Return (X, Y) of the center of cell containing provided text 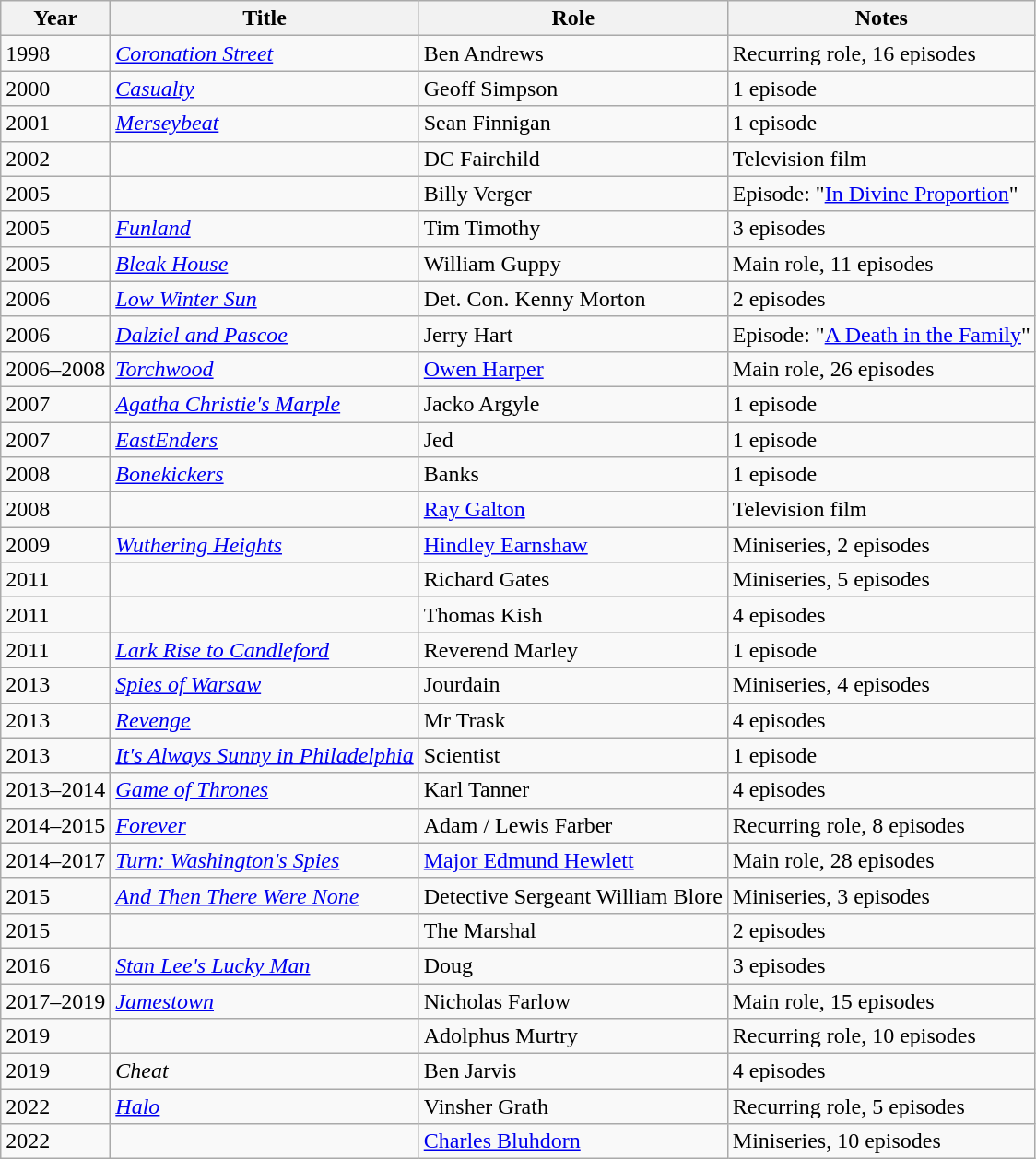
Coronation Street (265, 53)
William Guppy (573, 264)
Revenge (265, 720)
EastEnders (265, 440)
Spies of Warsaw (265, 685)
Recurring role, 10 episodes (881, 1036)
Low Winter Sun (265, 299)
Vinsher Grath (573, 1106)
Halo (265, 1106)
Wuthering Heights (265, 545)
Nicholas Farlow (573, 1000)
Title (265, 18)
Detective Sergeant William Blore (573, 895)
Ray Galton (573, 510)
Main role, 26 episodes (881, 369)
Billy Verger (573, 194)
Episode: "A Death in the Family" (881, 334)
Owen Harper (573, 369)
Game of Thrones (265, 790)
Jerry Hart (573, 334)
2009 (55, 545)
Geoff Simpson (573, 89)
Forever (265, 825)
Recurring role, 8 episodes (881, 825)
Miniseries, 2 episodes (881, 545)
Miniseries, 10 episodes (881, 1141)
Reverend Marley (573, 650)
Tim Timothy (573, 229)
Notes (881, 18)
Main role, 11 episodes (881, 264)
Dalziel and Pascoe (265, 334)
Jacko Argyle (573, 404)
Merseybeat (265, 124)
Miniseries, 4 episodes (881, 685)
Turn: Washington's Spies (265, 860)
2013–2014 (55, 790)
Jourdain (573, 685)
Sean Finnigan (573, 124)
Agatha Christie's Marple (265, 404)
Major Edmund Hewlett (573, 860)
Banks (573, 475)
Lark Rise to Candleford (265, 650)
Jamestown (265, 1000)
Torchwood (265, 369)
Scientist (573, 755)
Hindley Earnshaw (573, 545)
Casualty (265, 89)
Cheat (265, 1071)
Karl Tanner (573, 790)
1998 (55, 53)
Miniseries, 5 episodes (881, 580)
Doug (573, 965)
Stan Lee's Lucky Man (265, 965)
2014–2017 (55, 860)
Ben Jarvis (573, 1071)
Richard Gates (573, 580)
Thomas Kish (573, 615)
Year (55, 18)
Adolphus Murtry (573, 1036)
2000 (55, 89)
Bonekickers (265, 475)
Adam / Lewis Farber (573, 825)
And Then There Were None (265, 895)
Charles Bluhdorn (573, 1141)
Role (573, 18)
2001 (55, 124)
2002 (55, 159)
Mr Trask (573, 720)
2006–2008 (55, 369)
Episode: "In Divine Proportion" (881, 194)
2017–2019 (55, 1000)
Funland (265, 229)
Main role, 15 episodes (881, 1000)
Bleak House (265, 264)
Det. Con. Kenny Morton (573, 299)
Main role, 28 episodes (881, 860)
Recurring role, 16 episodes (881, 53)
Miniseries, 3 episodes (881, 895)
DC Fairchild (573, 159)
2016 (55, 965)
2014–2015 (55, 825)
Jed (573, 440)
It's Always Sunny in Philadelphia (265, 755)
The Marshal (573, 930)
Ben Andrews (573, 53)
Recurring role, 5 episodes (881, 1106)
